Extract the [x, y] coordinate from the center of the cell holding the provided text.  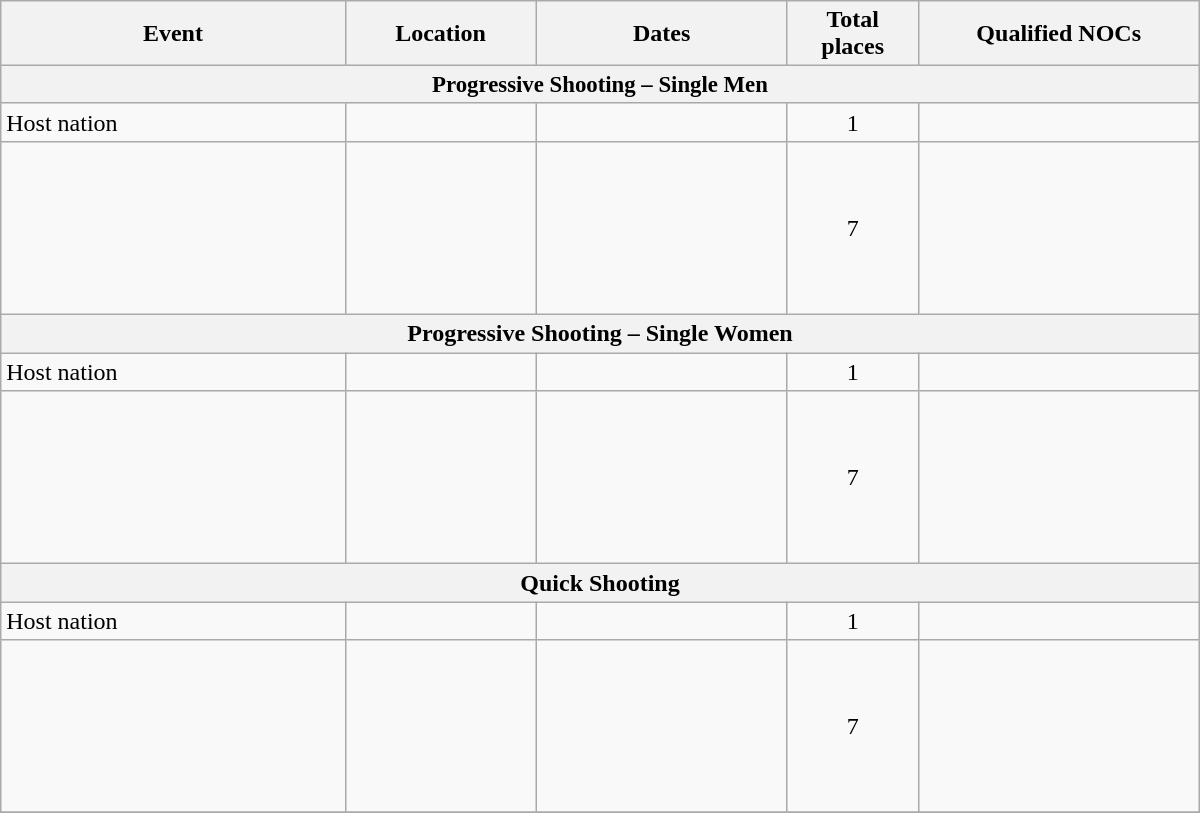
Event [173, 34]
Progressive Shooting – Single Women [600, 334]
Total places [852, 34]
Progressive Shooting – Single Men [600, 85]
Dates [662, 34]
Location [440, 34]
Quick Shooting [600, 583]
Qualified NOCs [1058, 34]
